Determine the [X, Y] coordinate at the center of the cell enclosing the given text.  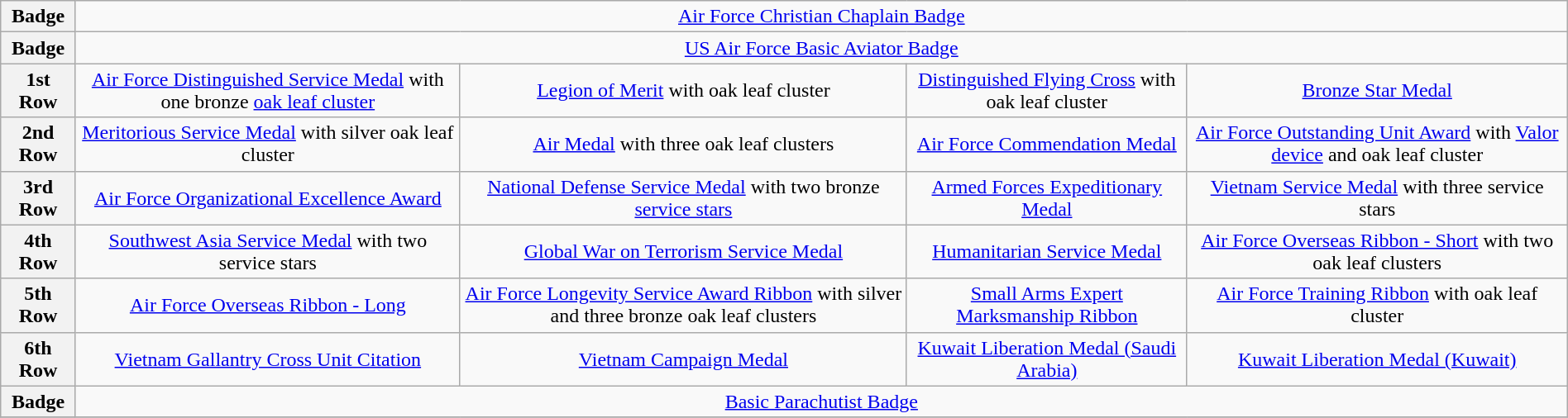
Global War on Terrorism Service Medal [683, 251]
2nd Row [38, 144]
US Air Force Basic Aviator Badge [821, 48]
4th Row [38, 251]
Air Force Distinguished Service Medal with one bronze oak leaf cluster [268, 91]
Air Force Commendation Medal [1047, 144]
Air Force Longevity Service Award Ribbon with silver and three bronze oak leaf clusters [683, 306]
Air Force Training Ribbon with oak leaf cluster [1377, 306]
6th Row [38, 359]
Legion of Merit with oak leaf cluster [683, 91]
Southwest Asia Service Medal with two service stars [268, 251]
Air Force Overseas Ribbon - Long [268, 306]
Air Force Outstanding Unit Award with Valor device and oak leaf cluster [1377, 144]
Air Force Organizational Excellence Award [268, 198]
5th Row [38, 306]
Kuwait Liberation Medal (Kuwait) [1377, 359]
Humanitarian Service Medal [1047, 251]
Vietnam Campaign Medal [683, 359]
3rd Row [38, 198]
Air Force Christian Chaplain Badge [821, 17]
Meritorious Service Medal with silver oak leaf cluster [268, 144]
Air Force Overseas Ribbon - Short with two oak leaf clusters [1377, 251]
Vietnam Gallantry Cross Unit Citation [268, 359]
Vietnam Service Medal with three service stars [1377, 198]
Air Medal with three oak leaf clusters [683, 144]
Small Arms Expert Marksmanship Ribbon [1047, 306]
Bronze Star Medal [1377, 91]
Basic Parachutist Badge [821, 401]
Armed Forces Expeditionary Medal [1047, 198]
Distinguished Flying Cross with oak leaf cluster [1047, 91]
1st Row [38, 91]
Kuwait Liberation Medal (Saudi Arabia) [1047, 359]
National Defense Service Medal with two bronze service stars [683, 198]
